Capture the cell that displays the provided text and extract its [x, y] central coordinate. 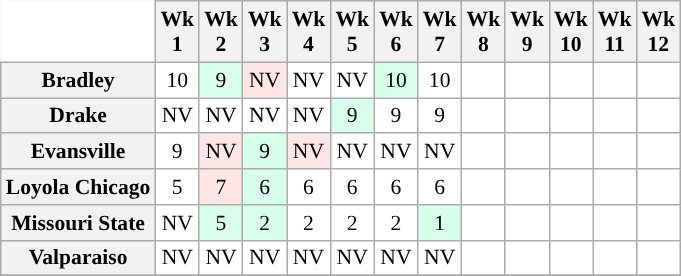
Wk3 [265, 32]
Loyola Chicago [78, 187]
Wk 1 [177, 32]
Wk6 [396, 32]
Drake [78, 116]
Evansville [78, 152]
Wk12 [658, 32]
Wk8 [484, 32]
Wk9 [527, 32]
Missouri State [78, 223]
Wk7 [440, 32]
Wk2 [221, 32]
Wk5 [352, 32]
Wk11 [615, 32]
Wk4 [309, 32]
Wk10 [571, 32]
Valparaiso [78, 258]
7 [221, 187]
1 [440, 223]
Bradley [78, 80]
